Extract the (x, y) coordinate from the center of the cell holding the provided text.  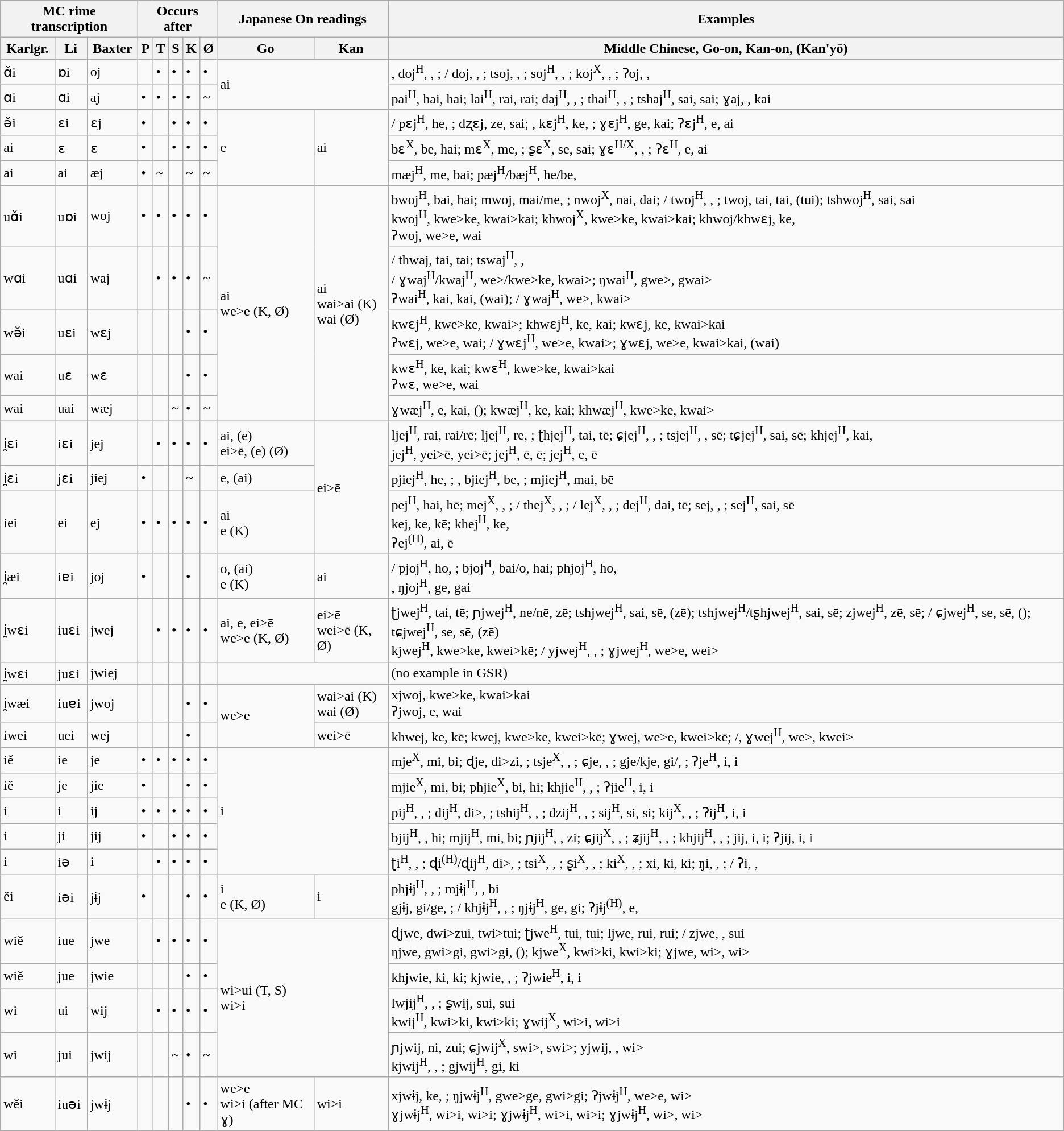
xjwoj, kwe>ke, kwai>kai ʔjwoj, e, wai (726, 704)
iuɛi (70, 631)
mæjH, me, bai; pæjH/bæjH, he/be, (726, 173)
Baxter (113, 48)
ie (K, Ø) (265, 897)
we>ewi>i (after MC ɣ) (265, 1104)
joj (113, 577)
ʈiH, , ; ɖi(H)/ɖijH, di>, ; tsiX, , ; ʂiX, , ; kiX, , ; xi, ki, ki; ŋi, , ; / ʔi, , (726, 862)
aj (113, 97)
ai, e, ei>ēwe>e (K, Ø) (265, 631)
S (176, 48)
ɖjwe, dwi>zui, twi>tui; ʈjweH, tui, tui; ljwe, rui, rui; / zjwe, , sui ŋjwe, gwi>gi, gwi>gi, (); kjweX, kwi>ki, kwi>ki; ɣjwe, wi>, wi> (726, 941)
iwei (27, 735)
jwie (113, 976)
ui (70, 1010)
wěi (27, 1104)
aiwai>ai (K)wai (Ø) (351, 304)
ə̆i (27, 123)
mjeX, mi, bi; ɖje, di>zi, ; tsjeX, , ; ɕje, , ; gje/kje, gi/, ; ʔjeH, i, i (726, 761)
ej (113, 523)
waj (113, 278)
pijH, , ; dijH, di>, ; tshijH, , ; dzijH, , ; sijH, si, si; kijX, , ; ʔijH, i, i (726, 811)
wi>i (351, 1104)
kwɛH, ke, kai; kwɛH, kwe>ke, kwai>kai ʔwɛ, we>e, wai (726, 375)
ěi (27, 897)
MC rime transcription (69, 19)
Occurs after (177, 19)
jwiej (113, 673)
wə̆i (27, 332)
ɲjwij, ni, zui; ɕjwijX, swi>, swi>; yjwij, , wi> kjwijH, , ; gjwijH, gi, ki (726, 1055)
P (146, 48)
jue (70, 976)
kwɛjH, kwe>ke, kwai>; khwɛjH, ke, kai; kwɛj, ke, kwai>kai ʔwɛj, we>e, wai; / ɣwɛjH, we>e, kwai>; ɣwɛj, we>e, kwai>kai, (wai) (726, 332)
jij (113, 836)
uɛi (70, 332)
jɛi (70, 478)
iue (70, 941)
ɣwæjH, e, kai, (); kwæjH, ke, kai; khwæjH, kwe>ke, kwai> (726, 408)
/ pɛjH, he, ; dʐɛj, ze, sai; , kɛjH, ke, ; ɣɛjH, ge, kai; ʔɛjH, e, ai (726, 123)
/ thwaj, tai, tai; tswajH, , / ɣwajH/kwajH, we>/kwe>ke, kwai>; ŋwaiH, gwe>, gwai> ʔwaiH, kai, kai, (wai); / ɣwajH, we>, kwai> (726, 278)
wæj (113, 408)
uɑi (70, 278)
jej (113, 443)
pejH, hai, hē; mejX, , ; / thejX, , ; / lejX, , ; dejH, dai, tē; sej, , ; sejH, sai, sē kej, ke, kē; khejH, ke, ʔej(H), ai, ē (726, 523)
/ pjojH, ho, ; bjojH, bai/o, hai; phjojH, ho, , ŋjojH, ge, gai (726, 577)
oj (113, 72)
jwɨj (113, 1104)
wɛj (113, 332)
juɛi (70, 673)
Li (70, 48)
(no example in GSR) (726, 673)
Kan (351, 48)
aiwe>e (K, Ø) (265, 304)
ij (113, 811)
Japanese On readings (302, 19)
uɛ (70, 375)
Ø (209, 48)
ei (70, 523)
wei>ē (351, 735)
iuɐi (70, 704)
T (161, 48)
ɛj (113, 123)
ai, (e)ei>ē, (e) (Ø) (265, 443)
phjɨjH, , ; mjɨjH, , bi gjɨj, gi/ge, ; / khjɨjH, , ; ŋjɨjH, ge, gi; ʔjɨj(H), e, (726, 897)
jie (113, 786)
Middle Chinese, Go-on, Kan-on, (Kan'yō) (726, 48)
jwij (113, 1055)
uai (70, 408)
wai>ai (K)wai (Ø) (351, 704)
we>e (265, 716)
Go (265, 48)
K (191, 48)
Examples (726, 19)
bjijH, , hi; mjijH, mi, bi; ɲjijH, , zi; ɕjijX, , ; ʑjijH, , ; khjijH, , ; jij, i, i; ʔjij, i, i (726, 836)
bɛX, be, hai; mɛX, me, ; ʂɛX, se, sai; ɣɛH/X, , ; ʔɛH, e, ai (726, 148)
ljejH, rai, rai/rē; ljejH, re, ; ʈhjejH, tai, tē; ɕjejH, , ; tsjejH, , sē; tɕjejH, sai, sē; khjejH, kai, jejH, yei>ē, yei>ē; jejH, ē, ē; jejH, e, ē (726, 443)
iɛi (70, 443)
jwe (113, 941)
iei (27, 523)
wij (113, 1010)
e, (ai) (265, 478)
mjieX, mi, bi; phjieX, bi, hi; khjieH, , ; ʔjieH, i, i (726, 786)
wɑi (27, 278)
wɛ (113, 375)
ji (70, 836)
iɐi (70, 577)
ɑ̌i (27, 72)
pjiejH, he, ; , bjiejH, be, ; mjiejH, mai, bē (726, 478)
i̯æi (27, 577)
iǝ (70, 862)
uɒi (70, 216)
jui (70, 1055)
jwej (113, 631)
æj (113, 173)
aie (K) (265, 523)
i̯wæi (27, 704)
jiej (113, 478)
wi>ui (T, S)wi>i (302, 999)
e (265, 148)
khwej, ke, kē; kwej, kwe>ke, kwei>kē; ɣwej, we>e, kwei>kē; /, ɣwejH, we>, kwei> (726, 735)
jɨj (113, 897)
iuǝi (70, 1104)
o, (ai)e (K) (265, 577)
Karlgr. (27, 48)
lwjijH, , ; ʂwij, sui, sui kwijH, kwi>ki, kwi>ki; ɣwijX, wi>i, wi>i (726, 1010)
ie (70, 761)
uei (70, 735)
wej (113, 735)
jwoj (113, 704)
ei>ē (351, 487)
ɛi (70, 123)
khjwie, ki, ki; kjwie, , ; ʔjwieH, i, i (726, 976)
ɒi (70, 72)
woj (113, 216)
, dojH, , ; / doj, , ; tsoj, , ; sojH, , ; kojX, , ; ʔoj, , (726, 72)
ei>ēwei>ē (K, Ø) (351, 631)
uɑ̌i (27, 216)
paiH, hai, hai; laiH, rai, rai; dajH, , ; thaiH, , ; tshajH, sai, sai; ɣaj, , kai (726, 97)
iǝi (70, 897)
xjwɨj, ke, ; ŋjwɨjH, gwe>ge, gwi>gi; ʔjwɨjH, we>e, wi> ɣjwɨjH, wi>i, wi>i; ɣjwɨjH, wi>i, wi>i; ɣjwɨjH, wi>, wi> (726, 1104)
